Return the [X, Y] coordinate for the center point of the cell that contains the specified text.  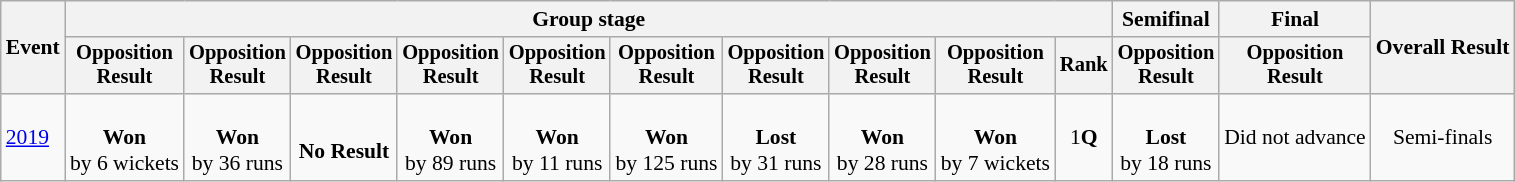
Won by 28 runs [882, 138]
Semi-finals [1443, 138]
Won by 6 wickets [124, 138]
Won by 89 runs [450, 138]
Lost by 31 runs [776, 138]
Final [1295, 19]
Won by 125 runs [666, 138]
Won by 7 wickets [996, 138]
Rank [1084, 66]
2019 [33, 138]
1Q [1084, 138]
Semifinal [1166, 19]
Won by 11 runs [558, 138]
Overall Result [1443, 48]
Won by 36 runs [238, 138]
Did not advance [1295, 138]
Event [33, 48]
No Result [344, 138]
Lost by 18 runs [1166, 138]
Group stage [589, 19]
